Identify which cell holds the provided text, then report its (x, y) central coordinate. 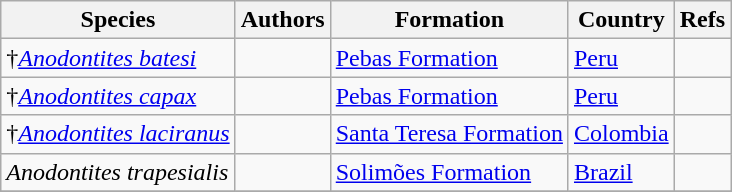
Santa Teresa Formation (449, 134)
†Anodontites capax (118, 96)
Refs (702, 20)
Colombia (621, 134)
Anodontites trapesialis (118, 172)
Authors (282, 20)
†Anodontites laciranus (118, 134)
Country (621, 20)
†Anodontites batesi (118, 58)
Formation (449, 20)
Species (118, 20)
Brazil (621, 172)
Solimões Formation (449, 172)
